Return the [X, Y] coordinate for the center point of the cell that contains the specified text.  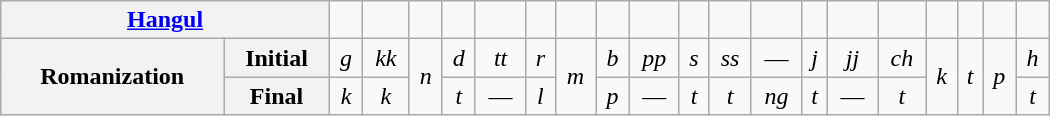
r [540, 58]
b [612, 58]
Romanization [112, 77]
jj [852, 58]
h [1032, 58]
s [694, 58]
j [814, 58]
kk [386, 58]
d [458, 58]
Hangul [166, 20]
Initial [277, 58]
ng [776, 96]
g [346, 58]
tt [500, 58]
ss [730, 58]
ch [902, 58]
Final [277, 96]
m [576, 77]
l [540, 96]
n [426, 77]
pp [654, 58]
